Capture the cell that displays the provided text and extract its (x, y) central coordinate. 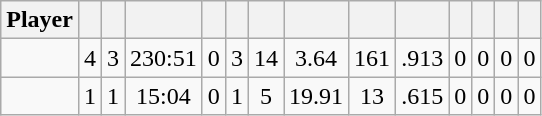
.615 (422, 96)
4 (90, 58)
161 (372, 58)
19.91 (316, 96)
5 (266, 96)
14 (266, 58)
Player (40, 20)
230:51 (164, 58)
3.64 (316, 58)
15:04 (164, 96)
.913 (422, 58)
13 (372, 96)
